Extract the [x, y] coordinate from the center of the cell holding the provided text.  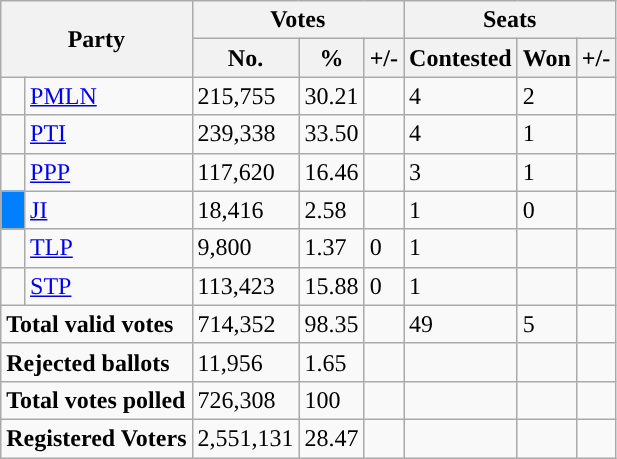
28.47 [332, 438]
16.46 [332, 172]
33.50 [332, 134]
PMLN [108, 96]
15.88 [332, 286]
49 [461, 324]
Won [546, 58]
% [332, 58]
239,338 [246, 134]
215,755 [246, 96]
Total votes polled [96, 400]
Party [96, 39]
714,352 [246, 324]
1.65 [332, 362]
11,956 [246, 362]
2.58 [332, 210]
2,551,131 [246, 438]
9,800 [246, 248]
Rejected ballots [96, 362]
726,308 [246, 400]
30.21 [332, 96]
5 [546, 324]
1.37 [332, 248]
2 [546, 96]
Seats [510, 20]
113,423 [246, 286]
Votes [298, 20]
PPP [108, 172]
No. [246, 58]
3 [461, 172]
100 [332, 400]
Contested [461, 58]
18,416 [246, 210]
JI [108, 210]
STP [108, 286]
TLP [108, 248]
Registered Voters [96, 438]
Total valid votes [96, 324]
117,620 [246, 172]
98.35 [332, 324]
PTI [108, 134]
